Identify which cell holds the provided text, then report its (x, y) central coordinate. 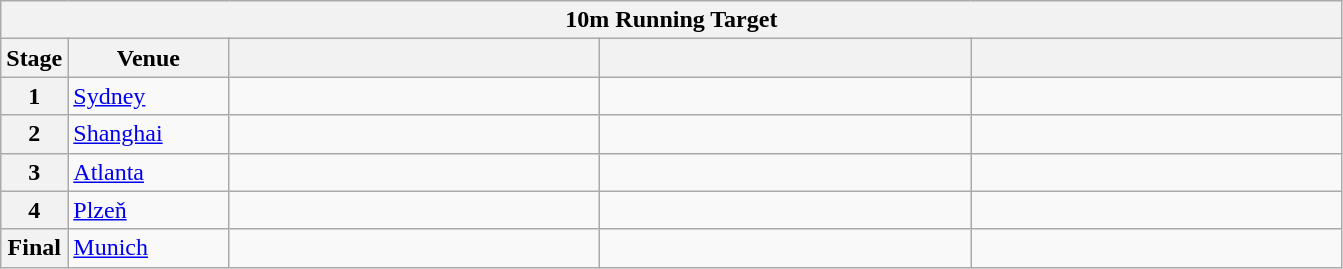
Plzeň (148, 210)
Stage (34, 58)
4 (34, 210)
Shanghai (148, 134)
Atlanta (148, 172)
Final (34, 248)
Munich (148, 248)
Venue (148, 58)
2 (34, 134)
3 (34, 172)
Sydney (148, 96)
1 (34, 96)
10m Running Target (672, 20)
